Identify which cell holds the provided text, then report its [X, Y] central coordinate. 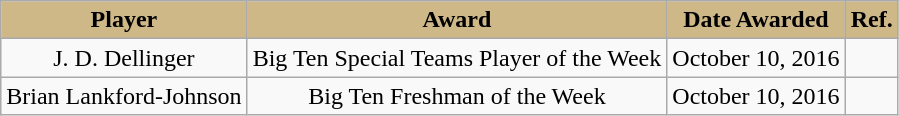
Date Awarded [756, 20]
Brian Lankford-Johnson [124, 96]
Big Ten Freshman of the Week [457, 96]
Player [124, 20]
J. D. Dellinger [124, 58]
Big Ten Special Teams Player of the Week [457, 58]
Ref. [872, 20]
Award [457, 20]
